Locate the cell with the specified text and output its (X, Y) center coordinate. 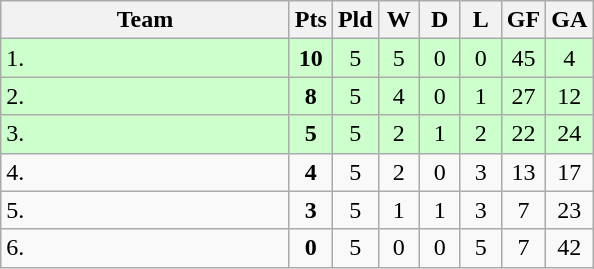
W (398, 20)
6. (146, 248)
GF (523, 20)
D (440, 20)
2. (146, 96)
1. (146, 58)
12 (570, 96)
3. (146, 134)
5. (146, 210)
Team (146, 20)
Pts (310, 20)
13 (523, 172)
10 (310, 58)
Pld (355, 20)
8 (310, 96)
L (480, 20)
17 (570, 172)
27 (523, 96)
45 (523, 58)
42 (570, 248)
GA (570, 20)
23 (570, 210)
22 (523, 134)
24 (570, 134)
4. (146, 172)
